Locate the cell with the specified text and output its [x, y] center coordinate. 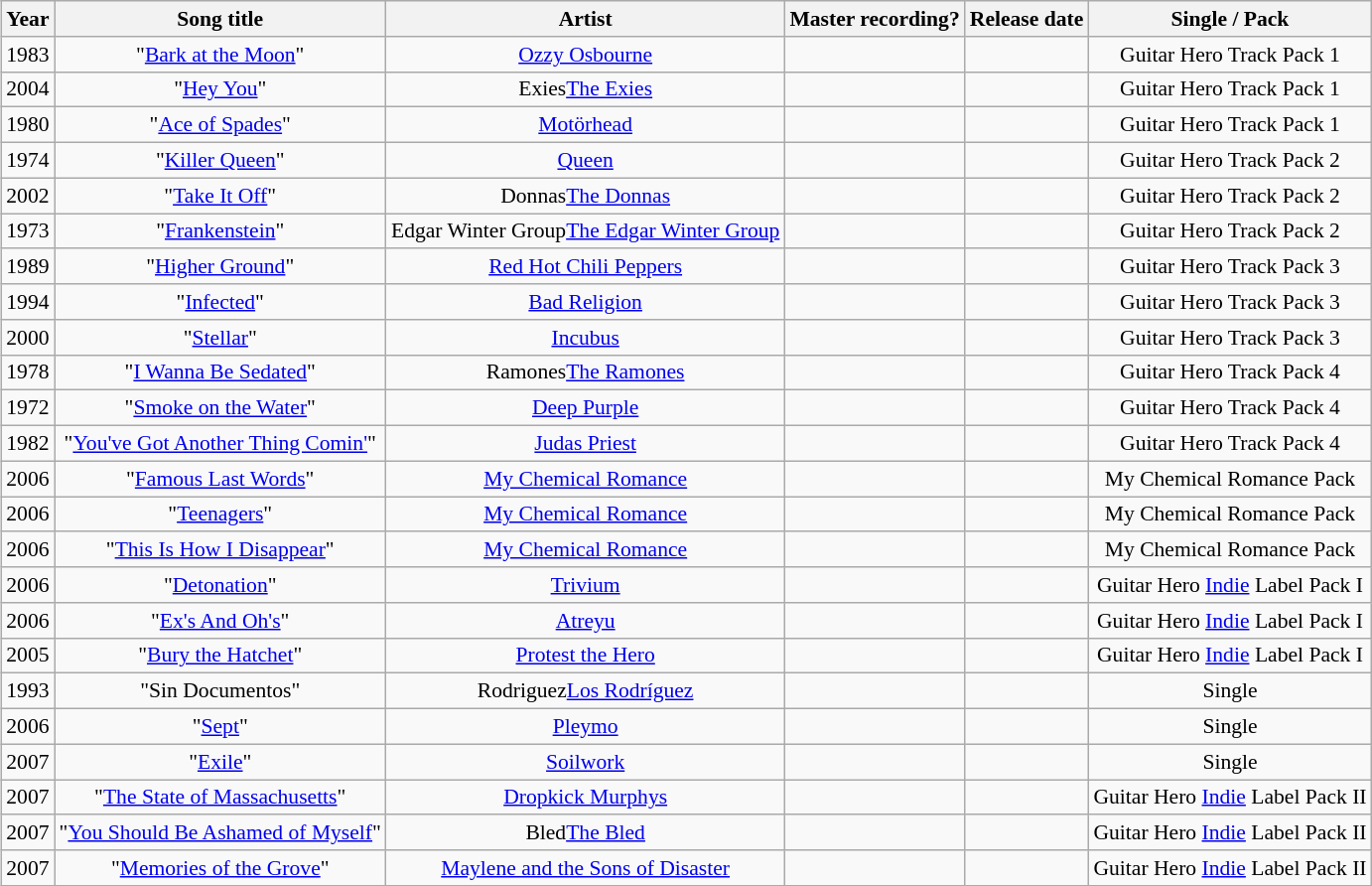
Atreyu [586, 620]
Red Hot Chili Peppers [586, 266]
1974 [28, 160]
DonnasThe Donnas [586, 196]
"Sin Documentos" [220, 691]
"You've Got Another Thing Comin'" [220, 443]
Bad Religion [586, 302]
Master recording? [874, 19]
1980 [28, 125]
1994 [28, 302]
"Exile" [220, 762]
BledThe Bled [586, 832]
1982 [28, 443]
"Killer Queen" [220, 160]
Maylene and the Sons of Disaster [586, 868]
Edgar Winter GroupThe Edgar Winter Group [586, 230]
ExiesThe Exies [586, 89]
Deep Purple [586, 408]
"Higher Ground" [220, 266]
2005 [28, 656]
"Infected" [220, 302]
"Ace of Spades" [220, 125]
"Smoke on the Water" [220, 408]
"Ex's And Oh's" [220, 620]
2004 [28, 89]
Trivium [586, 585]
1972 [28, 408]
"Bury the Hatchet" [220, 656]
RamonesThe Ramones [586, 372]
Motörhead [586, 125]
"Hey You" [220, 89]
"This Is How I Disappear" [220, 549]
RodriguezLos Rodríguez [586, 691]
1973 [28, 230]
"Bark at the Moon" [220, 54]
"Take It Off" [220, 196]
2002 [28, 196]
2000 [28, 337]
Year [28, 19]
"Teenagers" [220, 515]
1978 [28, 372]
"The State of Massachusetts" [220, 797]
"Stellar" [220, 337]
"You Should Be Ashamed of Myself" [220, 832]
Artist [586, 19]
1989 [28, 266]
"I Wanna Be Sedated" [220, 372]
Queen [586, 160]
"Famous Last Words" [220, 479]
Ozzy Osbourne [586, 54]
Dropkick Murphys [586, 797]
Protest the Hero [586, 656]
Incubus [586, 337]
"Detonation" [220, 585]
Release date [1027, 19]
Soilwork [586, 762]
1993 [28, 691]
"Frankenstein" [220, 230]
"Memories of the Grove" [220, 868]
Song title [220, 19]
"Sept" [220, 726]
Judas Priest [586, 443]
Pleymo [586, 726]
1983 [28, 54]
Single / Pack [1229, 19]
